Pinpoint the cell where the given text exists, returning its [X, Y] midpoint coordinate. 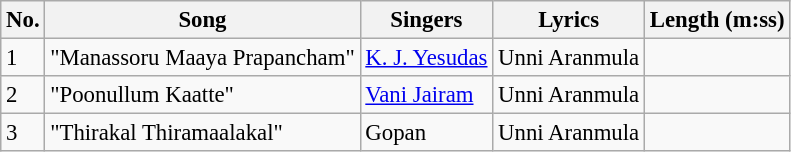
2 [23, 95]
"Thirakal Thiramaalakal" [202, 133]
1 [23, 58]
Singers [426, 20]
"Manassoru Maaya Prapancham" [202, 58]
Song [202, 20]
Vani Jairam [426, 95]
K. J. Yesudas [426, 58]
No. [23, 20]
Length (m:ss) [716, 20]
3 [23, 133]
Lyrics [569, 20]
"Poonullum Kaatte" [202, 95]
Gopan [426, 133]
